Pinpoint the cell where the given text exists, returning its [X, Y] midpoint coordinate. 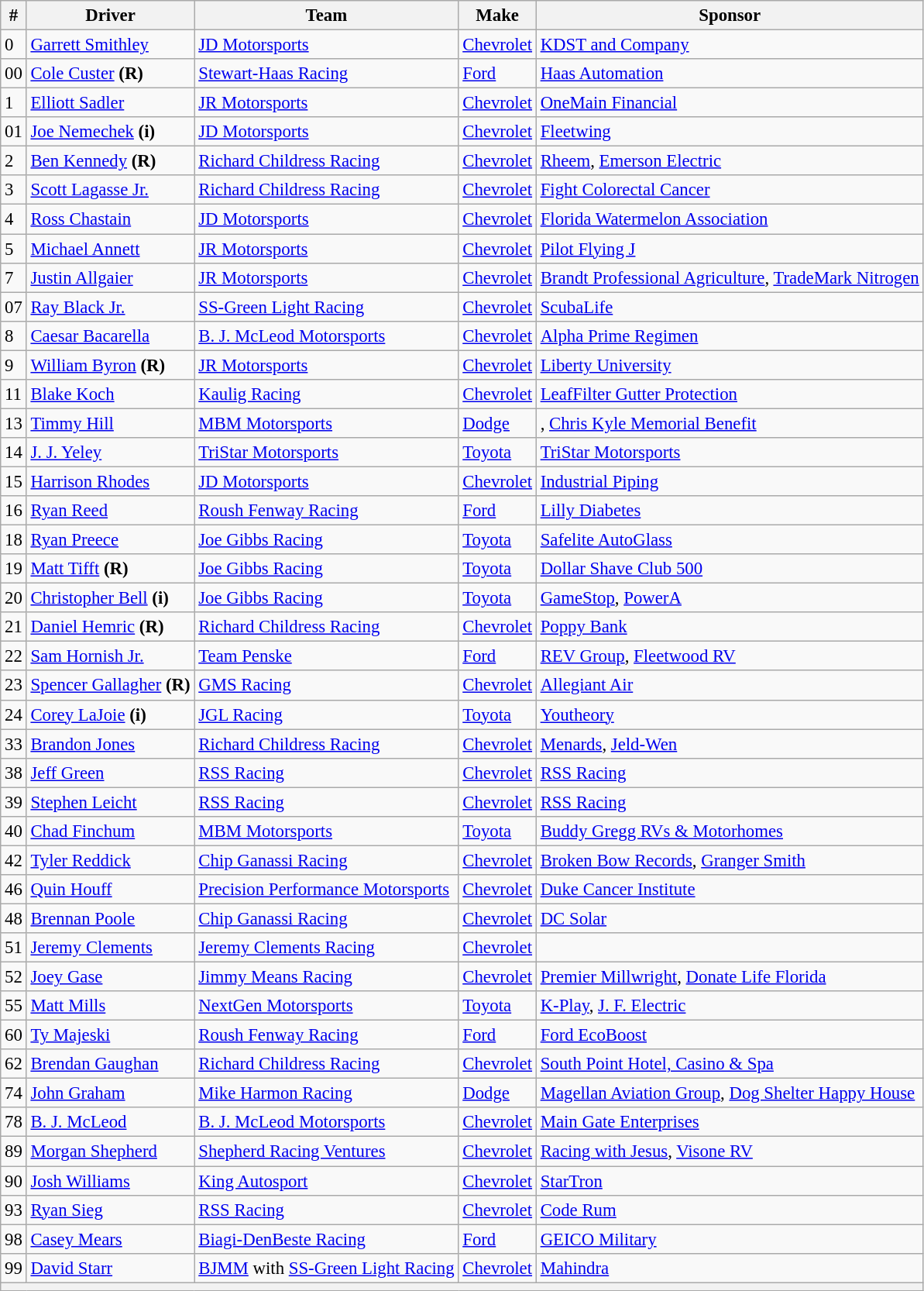
11 [14, 394]
King Autosport [327, 1181]
Sponsor [730, 15]
39 [14, 802]
Christopher Bell (i) [110, 598]
Racing with Jesus, Visone RV [730, 1152]
Ray Black Jr. [110, 307]
Jeff Green [110, 773]
2 [14, 161]
55 [14, 1006]
4 [14, 219]
Safelite AutoGlass [730, 540]
Dollar Shave Club 500 [730, 569]
89 [14, 1152]
01 [14, 132]
David Starr [110, 1268]
NextGen Motorsports [327, 1006]
William Byron (R) [110, 365]
48 [14, 918]
13 [14, 423]
Corey LaJoie (i) [110, 714]
07 [14, 307]
40 [14, 831]
Harrison Rhodes [110, 481]
JGL Racing [327, 714]
19 [14, 569]
1 [14, 103]
Industrial Piping [730, 481]
Premier Millwright, Donate Life Florida [730, 977]
Kaulig Racing [327, 394]
16 [14, 511]
Michael Annett [110, 249]
Stephen Leicht [110, 802]
Ryan Reed [110, 511]
Mike Harmon Racing [327, 1093]
Justin Allgaier [110, 277]
Rheem, Emerson Electric [730, 161]
BJMM with SS-Green Light Racing [327, 1268]
38 [14, 773]
Buddy Gregg RVs & Motorhomes [730, 831]
23 [14, 686]
KDST and Company [730, 45]
Spencer Gallagher (R) [110, 686]
Jimmy Means Racing [327, 977]
Menards, Jeld-Wen [730, 744]
Cole Custer (R) [110, 74]
Team [327, 15]
46 [14, 890]
Brennan Poole [110, 918]
Fleetwing [730, 132]
Matt Mills [110, 1006]
SS-Green Light Racing [327, 307]
14 [14, 453]
Casey Mears [110, 1239]
00 [14, 74]
Pilot Flying J [730, 249]
7 [14, 277]
Brendan Gaughan [110, 1064]
Ross Chastain [110, 219]
Biagi-DenBeste Racing [327, 1239]
Fight Colorectal Cancer [730, 190]
33 [14, 744]
Mahindra [730, 1268]
REV Group, Fleetwood RV [730, 656]
Alpha Prime Regimen [730, 336]
52 [14, 977]
LeafFilter Gutter Protection [730, 394]
StarTron [730, 1181]
Jeremy Clements [110, 948]
3 [14, 190]
John Graham [110, 1093]
9 [14, 365]
Blake Koch [110, 394]
GEICO Military [730, 1239]
0 [14, 45]
GMS Racing [327, 686]
Haas Automation [730, 74]
Magellan Aviation Group, Dog Shelter Happy House [730, 1093]
Brandt Professional Agriculture, TradeMark Nitrogen [730, 277]
Team Penske [327, 656]
Scott Lagasse Jr. [110, 190]
Garrett Smithley [110, 45]
Broken Bow Records, Granger Smith [730, 860]
Josh Williams [110, 1181]
62 [14, 1064]
Shepherd Racing Ventures [327, 1152]
GameStop, PowerA [730, 598]
Youtheory [730, 714]
Caesar Bacarella [110, 336]
18 [14, 540]
Main Gate Enterprises [730, 1123]
J. J. Yeley [110, 453]
Timmy Hill [110, 423]
Joey Gase [110, 977]
Ryan Preece [110, 540]
ScubaLife [730, 307]
Sam Hornish Jr. [110, 656]
22 [14, 656]
15 [14, 481]
Matt Tifft (R) [110, 569]
24 [14, 714]
Elliott Sadler [110, 103]
Ty Majeski [110, 1035]
Precision Performance Motorsports [327, 890]
Liberty University [730, 365]
42 [14, 860]
5 [14, 249]
Jeremy Clements Racing [327, 948]
8 [14, 336]
Driver [110, 15]
Allegiant Air [730, 686]
Tyler Reddick [110, 860]
Ben Kennedy (R) [110, 161]
Lilly Diabetes [730, 511]
Joe Nemechek (i) [110, 132]
Code Rum [730, 1210]
90 [14, 1181]
Duke Cancer Institute [730, 890]
DC Solar [730, 918]
98 [14, 1239]
21 [14, 627]
20 [14, 598]
# [14, 15]
Morgan Shepherd [110, 1152]
51 [14, 948]
Ryan Sieg [110, 1210]
K-Play, J. F. Electric [730, 1006]
Daniel Hemric (R) [110, 627]
78 [14, 1123]
South Point Hotel, Casino & Spa [730, 1064]
74 [14, 1093]
Florida Watermelon Association [730, 219]
99 [14, 1268]
Chad Finchum [110, 831]
Poppy Bank [730, 627]
Brandon Jones [110, 744]
60 [14, 1035]
Ford EcoBoost [730, 1035]
93 [14, 1210]
Make [497, 15]
Stewart-Haas Racing [327, 74]
OneMain Financial [730, 103]
B. J. McLeod [110, 1123]
Quin Houff [110, 890]
, Chris Kyle Memorial Benefit [730, 423]
